Extract the [X, Y] coordinate from the center of the cell holding the provided text.  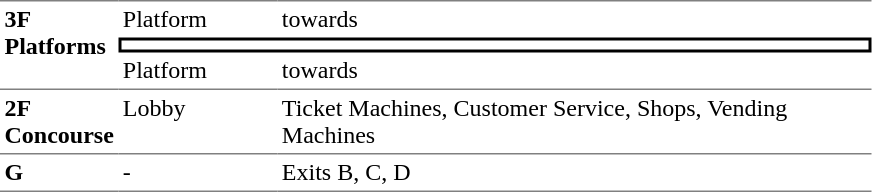
Ticket Machines, Customer Service, Shops, Vending Machines [574, 121]
- [198, 173]
2FConcourse [59, 121]
Lobby [198, 121]
G [59, 173]
Exits B, C, D [574, 173]
3FPlatforms [59, 44]
